Locate the cell with the specified text and output its (x, y) center coordinate. 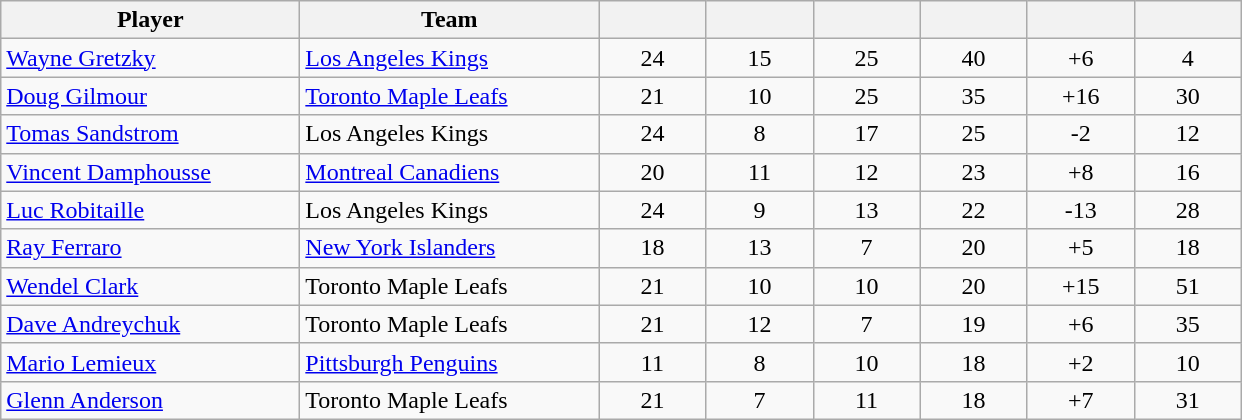
Glenn Anderson (150, 400)
Mario Lemieux (150, 362)
22 (974, 210)
9 (760, 210)
-2 (1080, 134)
31 (1188, 400)
40 (974, 58)
16 (1188, 172)
+8 (1080, 172)
+2 (1080, 362)
Team (450, 20)
Vincent Damphousse (150, 172)
51 (1188, 286)
4 (1188, 58)
19 (974, 324)
Luc Robitaille (150, 210)
+15 (1080, 286)
Dave Andreychuk (150, 324)
+16 (1080, 96)
+5 (1080, 248)
Wendel Clark (150, 286)
Player (150, 20)
28 (1188, 210)
30 (1188, 96)
Doug Gilmour (150, 96)
15 (760, 58)
New York Islanders (450, 248)
Tomas Sandstrom (150, 134)
23 (974, 172)
17 (866, 134)
-13 (1080, 210)
+7 (1080, 400)
Pittsburgh Penguins (450, 362)
Montreal Canadiens (450, 172)
Ray Ferraro (150, 248)
Wayne Gretzky (150, 58)
